Extract the (x, y) coordinate from the center of the cell holding the provided text.  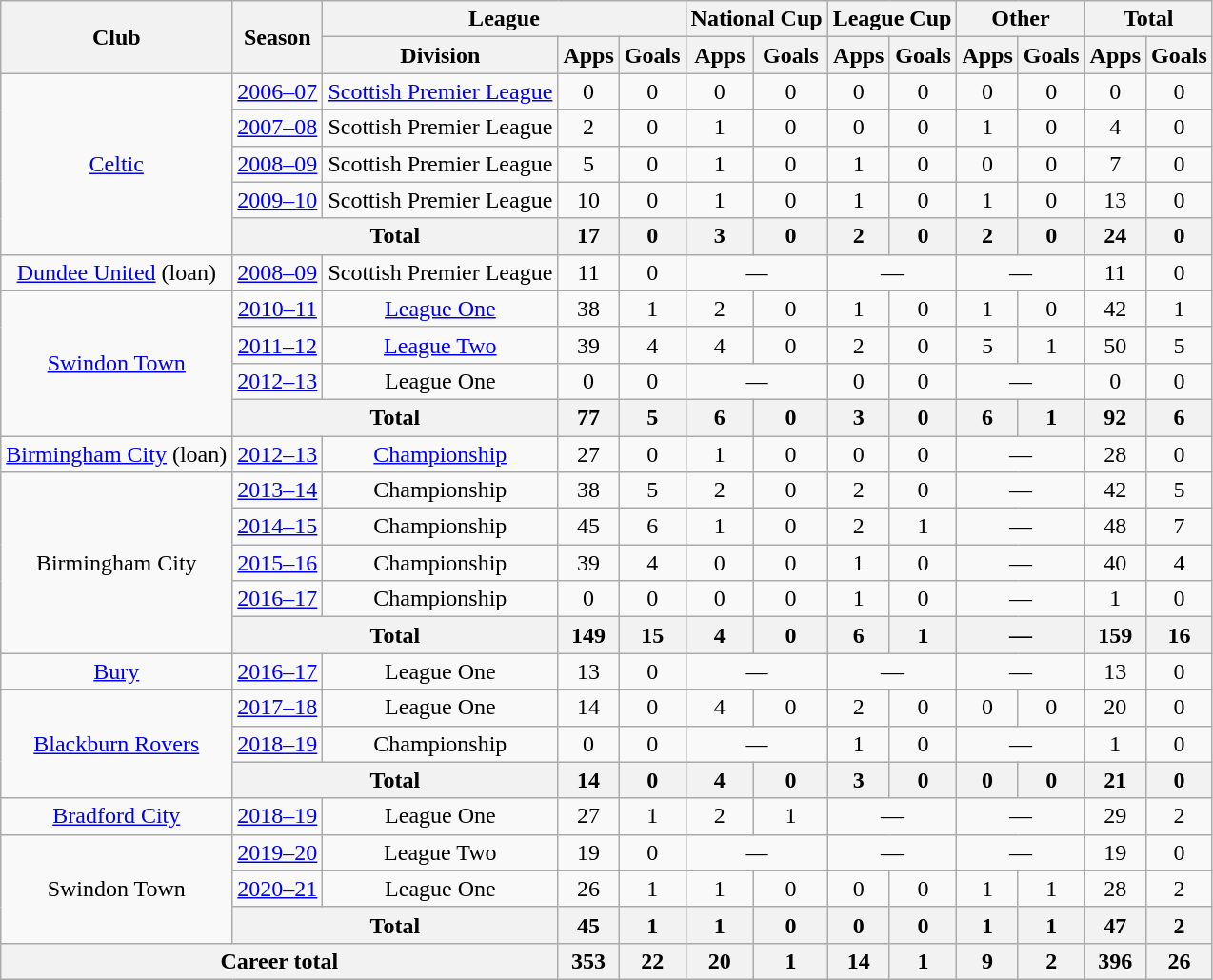
353 (588, 961)
40 (1115, 563)
396 (1115, 961)
2020–21 (278, 889)
Bradford City (116, 816)
Celtic (116, 164)
Other (1021, 19)
149 (588, 635)
2011–12 (278, 345)
10 (588, 200)
Club (116, 37)
22 (652, 961)
2017–18 (278, 708)
Birmingham City (116, 563)
2006–07 (278, 91)
Dundee United (loan) (116, 272)
47 (1115, 925)
Bury (116, 671)
Birmingham City (loan) (116, 454)
League Cup (892, 19)
159 (1115, 635)
2019–20 (278, 852)
21 (1115, 780)
League (505, 19)
50 (1115, 345)
29 (1115, 816)
2013–14 (278, 490)
77 (588, 417)
2010–11 (278, 309)
15 (652, 635)
Blackburn Rovers (116, 744)
2007–08 (278, 128)
2015–16 (278, 563)
92 (1115, 417)
Division (440, 55)
Career total (280, 961)
16 (1180, 635)
17 (588, 236)
National Cup (756, 19)
2014–15 (278, 527)
9 (987, 961)
Season (278, 37)
24 (1115, 236)
48 (1115, 527)
2009–10 (278, 200)
